Return the (x, y) coordinate for the center point of the cell that contains the specified text.  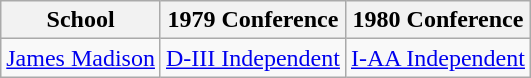
School (81, 20)
1979 Conference (252, 20)
James Madison (81, 58)
I-AA Independent (438, 58)
1980 Conference (438, 20)
D-III Independent (252, 58)
